Detect which cell encompasses the target text, then output its (X, Y) center coordinate. 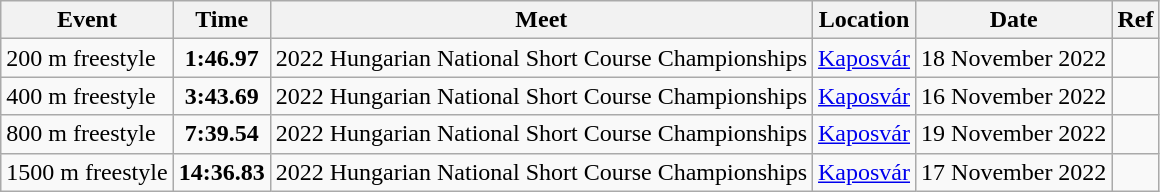
3:43.69 (222, 96)
Meet (541, 20)
Location (864, 20)
Event (87, 20)
Time (222, 20)
18 November 2022 (1014, 58)
16 November 2022 (1014, 96)
Date (1014, 20)
Ref (1136, 20)
1:46.97 (222, 58)
19 November 2022 (1014, 134)
400 m freestyle (87, 96)
17 November 2022 (1014, 172)
800 m freestyle (87, 134)
1500 m freestyle (87, 172)
7:39.54 (222, 134)
14:36.83 (222, 172)
200 m freestyle (87, 58)
